For the text-containing cell, return its midpoint in (X, Y) coordinate format. 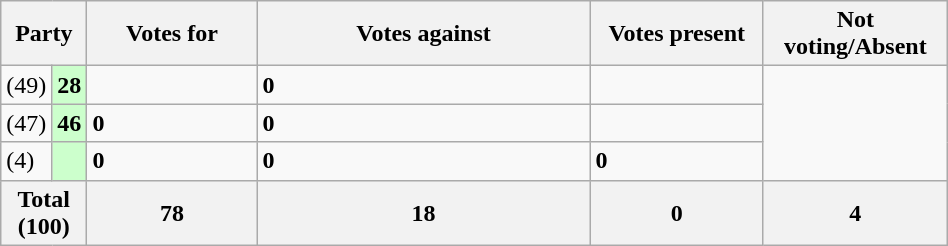
18 (424, 212)
28 (70, 85)
46 (70, 123)
4 (855, 212)
(4) (26, 161)
Votes against (424, 34)
(49) (26, 85)
Votes present (676, 34)
Not voting/Absent (855, 34)
78 (172, 212)
Votes for (172, 34)
Party (44, 34)
Total (100) (44, 212)
(47) (26, 123)
